Output the [x, y] coordinate of the center of the cell containing the given text.  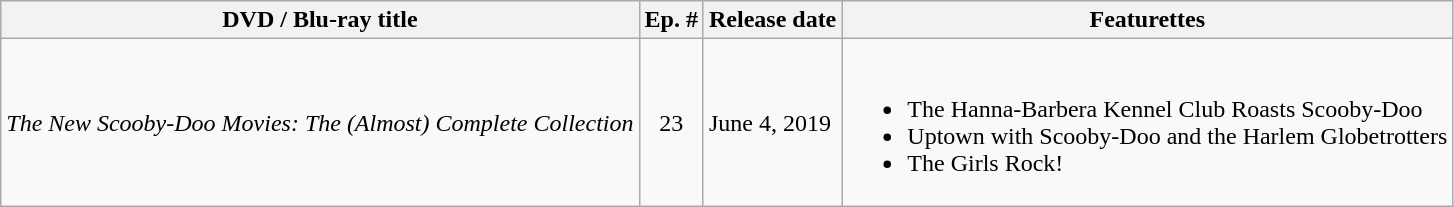
Release date [772, 20]
Featurettes [1148, 20]
DVD / Blu-ray title [320, 20]
The New Scooby-Doo Movies: The (Almost) Complete Collection [320, 122]
The Hanna-Barbera Kennel Club Roasts Scooby-DooUptown with Scooby-Doo and the Harlem GlobetrottersThe Girls Rock! [1148, 122]
23 [671, 122]
June 4, 2019 [772, 122]
Ep. # [671, 20]
